Detect which cell encompasses the target text, then output its [X, Y] center coordinate. 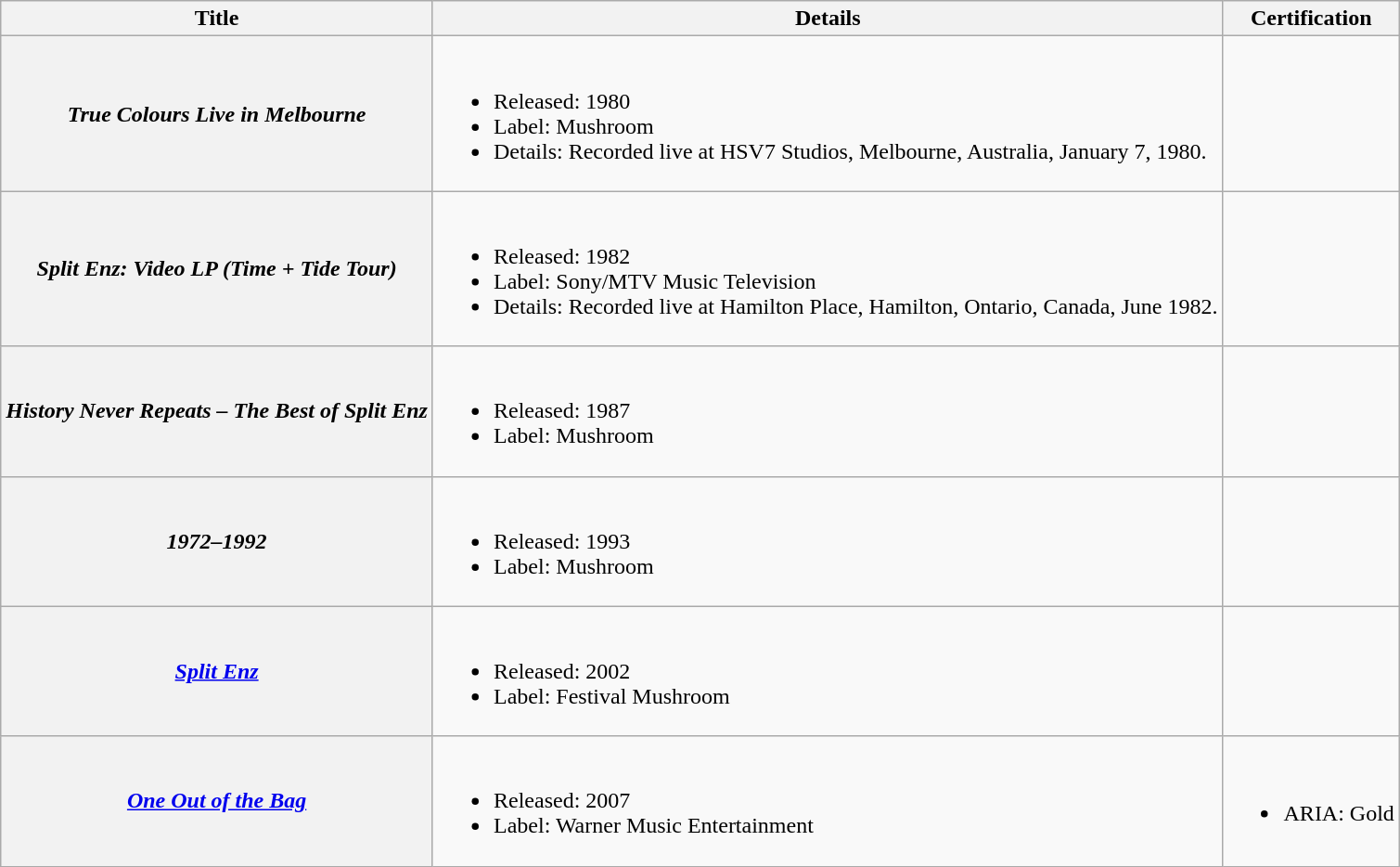
Split Enz [217, 671]
Released: 2002Label: Festival Mushroom [828, 671]
Released: 1993Label: Mushroom [828, 541]
Released: 1987Label: Mushroom [828, 411]
History Never Repeats – The Best of Split Enz [217, 411]
Title [217, 19]
One Out of the Bag [217, 801]
Certification [1311, 19]
Released: 1980Label: MushroomDetails: Recorded live at HSV7 Studios, Melbourne, Australia, January 7, 1980. [828, 113]
Details [828, 19]
ARIA: Gold [1311, 801]
1972–1992 [217, 541]
Released: 2007Label: Warner Music Entertainment [828, 801]
Split Enz: Video LP (Time + Tide Tour) [217, 269]
True Colours Live in Melbourne [217, 113]
Released: 1982Label: Sony/MTV Music TelevisionDetails: Recorded live at Hamilton Place, Hamilton, Ontario, Canada, June 1982. [828, 269]
